Return (X, Y) of the center of cell containing provided text 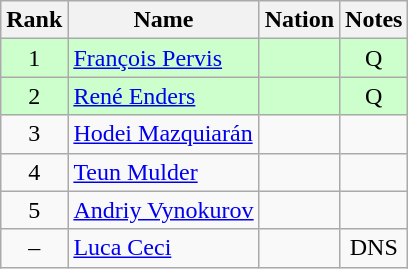
Andriy Vynokurov (164, 210)
1 (34, 58)
Hodei Mazquiarán (164, 134)
2 (34, 96)
Rank (34, 20)
– (34, 248)
Notes (374, 20)
Name (164, 20)
René Enders (164, 96)
DNS (374, 248)
Nation (299, 20)
3 (34, 134)
Luca Ceci (164, 248)
François Pervis (164, 58)
Teun Mulder (164, 172)
5 (34, 210)
4 (34, 172)
